From the cell containing the given text, extract its center point as [x, y] coordinate. 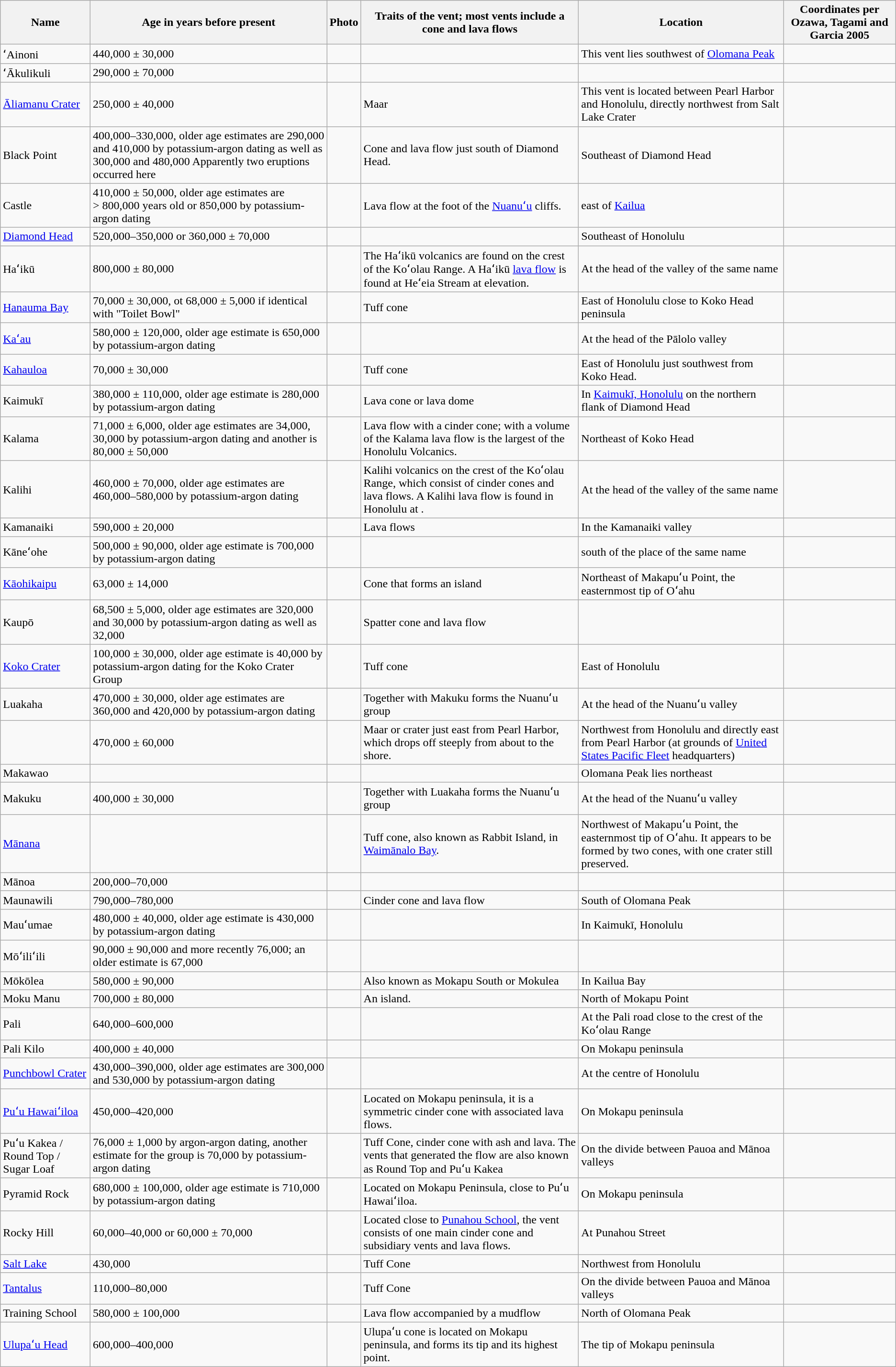
In the Kamanaiki valley [681, 527]
Northeast of Koko Head [681, 438]
At the centre of Honolulu [681, 1073]
Olomana Peak lies northeast [681, 773]
400,000 ± 30,000 [209, 798]
South of Olomana Peak [681, 900]
Kahauloa [45, 370]
580,000 ± 90,000 [209, 981]
Located on Mokapu Peninsula, close to Puʻu Hawaiʻiloa. [470, 1194]
Kaimukī [45, 401]
76,000 ± 1,000 by argon-argon dating, another estimate for the group is 70,000 by potassium-argon dating [209, 1155]
Kāohikaipu [45, 584]
480,000 ± 40,000, older age estimate is 430,000 by potassium-argon dating [209, 925]
Mānana [45, 843]
Lava flow accompanied by a mudflow [470, 1313]
The Haʻikū volcanics are found on the crest of the Koʻolau Range. A Haʻikū lava flow is found at Heʻeia Stream at elevation. [470, 269]
Kaupō [45, 622]
Cone that forms an island [470, 584]
Lava cone or lava dome [470, 401]
Puʻu Hawaiʻiloa [45, 1111]
east of Kailua [681, 205]
430,000–390,000, older age estimates are 300,000 and 530,000 by potassium-argon dating [209, 1073]
Maar [470, 104]
Traits of the vent; most vents include a cone and lava flows [470, 22]
East of Honolulu [681, 666]
680,000 ± 100,000, older age estimate is 710,000 by potassium-argon dating [209, 1194]
Tuff Cone, cinder cone with ash and lava. The vents that generated the flow are also known as Round Top and Puʻu Kakea [470, 1155]
Cone and lava flow just south of Diamond Head. [470, 155]
The tip of Mokapu peninsula [681, 1345]
Tuff cone, also known as Rabbit Island, in Waimānalo Bay. [470, 843]
580,000 ± 120,000, older age estimate is 650,000 by potassium-argon dating [209, 339]
580,000 ± 100,000 [209, 1313]
200,000–70,000 [209, 882]
290,000 ± 70,000 [209, 73]
440,000 ± 30,000 [209, 54]
60,000–40,000 or 60,000 ± 70,000 [209, 1233]
ʻAinoni [45, 54]
Kaʻau [45, 339]
Kalihi [45, 489]
Northeast of Makapuʻu Point, the easternmost tip of Oʻahu [681, 584]
Age in years before present [209, 22]
North of Mokapu Point [681, 999]
In Kailua Bay [681, 981]
Kalihi volcanics on the crest of the Koʻolau Range, which consist of cinder cones and lava flows. A Kalihi lava flow is found in Honolulu at . [470, 489]
520,000–350,000 or 360,000 ± 70,000 [209, 236]
380,000 ± 110,000, older age estimate is 280,000 by potassium-argon dating [209, 401]
410,000 ± 50,000, older age estimates are > 800,000 years old or 850,000 by potassium-argon dating [209, 205]
Pali Kilo [45, 1049]
Together with Makuku forms the Nuanuʻu group [470, 705]
Kāneʻohe [45, 552]
At Punahou Street [681, 1233]
68,500 ± 5,000, older age estimates are 320,000 and 30,000 by potassium-argon dating as well as 32,000 [209, 622]
Together with Luakaha forms the Nuanuʻu group [470, 798]
70,000 ± 30,000 [209, 370]
250,000 ± 40,000 [209, 104]
Pali [45, 1024]
Puʻu Kakea / Round Top / Sugar Loaf [45, 1155]
Punchbowl Crater [45, 1073]
Photo [344, 22]
This vent is located between Pearl Harbor and Honolulu, directly northwest from Salt Lake Crater [681, 104]
At the head of the Pālolo valley [681, 339]
430,000 [209, 1264]
Southeast of Honolulu [681, 236]
450,000–420,000 [209, 1111]
Diamond Head [45, 236]
470,000 ± 30,000, older age estimates are 360,000 and 420,000 by potassium-argon dating [209, 705]
North of Olomana Peak [681, 1313]
Ulupaʻu cone is located on Mokapu peninsula, and forms its tip and its highest point. [470, 1345]
Southeast of Diamond Head [681, 155]
110,000–80,000 [209, 1289]
470,000 ± 60,000 [209, 742]
790,000–780,000 [209, 900]
Lava flow at the foot of the Nuanuʻu cliffs. [470, 205]
This vent lies southwest of Olomana Peak [681, 54]
Maar or crater just east from Pearl Harbor, which drops off steeply from about to the shore. [470, 742]
Northwest from Honolulu and directly east from Pearl Harbor (at grounds of United States Pacific Fleet headquarters) [681, 742]
Located close to Punahou School, the vent consists of one main cinder cone and subsidiary vents and lava flows. [470, 1233]
Luakaha [45, 705]
An island. [470, 999]
In Kaimukī, Honolulu on the northern flank of Diamond Head [681, 401]
Tantalus [45, 1289]
In Kaimukī, Honolulu [681, 925]
Mōʻiliʻili [45, 955]
Northwest from Honolulu [681, 1264]
Castle [45, 205]
Rocky Hill [45, 1233]
Ulupaʻu Head [45, 1345]
400,000 ± 40,000 [209, 1049]
Pyramid Rock [45, 1194]
Makawao [45, 773]
Lava flow with a cinder cone; with a volume of the Kalama lava flow is the largest of the Honolulu Volcanics. [470, 438]
Name [45, 22]
Spatter cone and lava flow [470, 622]
Also known as Mokapu South or Mokulea [470, 981]
Mōkōlea [45, 981]
Salt Lake [45, 1264]
Black Point [45, 155]
Haʻikū [45, 269]
Lava flows [470, 527]
At the Pali road close to the crest of the Koʻolau Range [681, 1024]
Moku Manu [45, 999]
East of Honolulu just southwest from Koko Head. [681, 370]
700,000 ± 80,000 [209, 999]
Hanauma Bay [45, 307]
70,000 ± 30,000, ot 68,000 ± 5,000 if identical with "Toilet Bowl" [209, 307]
90,000 ± 90,000 and more recently 76,000; an older estimate is 67,000 [209, 955]
Mauʻumae [45, 925]
800,000 ± 80,000 [209, 269]
Kalama [45, 438]
ʻĀkulikuli [45, 73]
Training School [45, 1313]
600,000–400,000 [209, 1345]
south of the place of the same name [681, 552]
East of Honolulu close to Koko Head peninsula [681, 307]
Mānoa [45, 882]
500,000 ± 90,000, older age estimate is 700,000 by potassium-argon dating [209, 552]
Koko Crater [45, 666]
Located on Mokapu peninsula, it is a symmetric cinder cone with associated lava flows. [470, 1111]
Coordinates per Ozawa, Tagami and Garcia 2005 [840, 22]
Āliamanu Crater [45, 104]
Cinder cone and lava flow [470, 900]
71,000 ± 6,000, older age estimates are 34,000, 30,000 by potassium-argon dating and another is 80,000 ± 50,000 [209, 438]
Maunawili [45, 900]
460,000 ± 70,000, older age estimates are 460,000–580,000 by potassium-argon dating [209, 489]
Makuku [45, 798]
640,000–600,000 [209, 1024]
Location [681, 22]
100,000 ± 30,000, older age estimate is 40,000 by potassium-argon dating for the Koko Crater Group [209, 666]
Kamanaiki [45, 527]
Northwest of Makapuʻu Point, the easternmost tip of Oʻahu. It appears to be formed by two cones, with one crater still preserved. [681, 843]
63,000 ± 14,000 [209, 584]
590,000 ± 20,000 [209, 527]
